Find where the given text appears and provide that cell's center as [X, Y] coordinate. 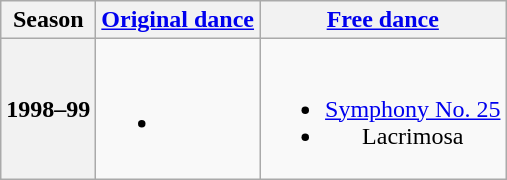
Symphony No. 25 Lacrimosa [383, 109]
Free dance [383, 20]
Season [48, 20]
1998–99 [48, 109]
Original dance [178, 20]
